Scan for the cell matching the given text and deliver its [X, Y] coordinate at center. 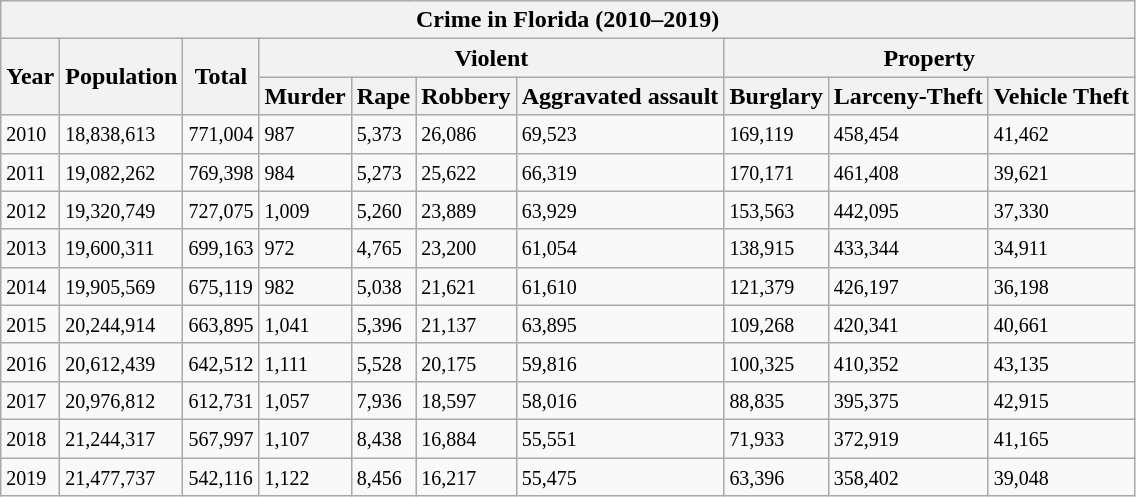
20,244,914 [122, 324]
18,597 [466, 400]
727,075 [221, 210]
972 [305, 248]
2018 [30, 438]
41,462 [1061, 134]
663,895 [221, 324]
61,610 [620, 286]
358,402 [908, 477]
43,135 [1061, 362]
2012 [30, 210]
16,884 [466, 438]
2013 [30, 248]
Violent [492, 58]
612,731 [221, 400]
34,911 [1061, 248]
426,197 [908, 286]
461,408 [908, 172]
Burglary [776, 96]
1,009 [305, 210]
21,244,317 [122, 438]
170,171 [776, 172]
23,889 [466, 210]
442,095 [908, 210]
21,621 [466, 286]
55,475 [620, 477]
Property [930, 58]
59,816 [620, 362]
40,661 [1061, 324]
2014 [30, 286]
Total [221, 77]
433,344 [908, 248]
771,004 [221, 134]
987 [305, 134]
66,319 [620, 172]
Robbery [466, 96]
36,198 [1061, 286]
1,111 [305, 362]
63,396 [776, 477]
39,621 [1061, 172]
63,929 [620, 210]
984 [305, 172]
121,379 [776, 286]
Population [122, 77]
458,454 [908, 134]
642,512 [221, 362]
5,260 [383, 210]
100,325 [776, 362]
5,396 [383, 324]
699,163 [221, 248]
19,320,749 [122, 210]
41,165 [1061, 438]
153,563 [776, 210]
395,375 [908, 400]
20,612,439 [122, 362]
Larceny-Theft [908, 96]
2015 [30, 324]
39,048 [1061, 477]
18,838,613 [122, 134]
19,082,262 [122, 172]
Vehicle Theft [1061, 96]
71,933 [776, 438]
Murder [305, 96]
63,895 [620, 324]
372,919 [908, 438]
25,622 [466, 172]
2011 [30, 172]
169,119 [776, 134]
7,936 [383, 400]
19,600,311 [122, 248]
19,905,569 [122, 286]
109,268 [776, 324]
8,438 [383, 438]
567,997 [221, 438]
61,054 [620, 248]
138,915 [776, 248]
8,456 [383, 477]
5,528 [383, 362]
Crime in Florida (2010–2019) [568, 20]
26,086 [466, 134]
1,041 [305, 324]
1,122 [305, 477]
Aggravated assault [620, 96]
420,341 [908, 324]
21,477,737 [122, 477]
37,330 [1061, 210]
5,373 [383, 134]
58,016 [620, 400]
55,551 [620, 438]
5,273 [383, 172]
542,116 [221, 477]
42,915 [1061, 400]
2019 [30, 477]
16,217 [466, 477]
769,398 [221, 172]
1,107 [305, 438]
Rape [383, 96]
2016 [30, 362]
1,057 [305, 400]
410,352 [908, 362]
20,175 [466, 362]
982 [305, 286]
2017 [30, 400]
2010 [30, 134]
23,200 [466, 248]
20,976,812 [122, 400]
5,038 [383, 286]
69,523 [620, 134]
675,119 [221, 286]
Year [30, 77]
88,835 [776, 400]
21,137 [466, 324]
4,765 [383, 248]
